Determine the (X, Y) coordinate at the center of the cell enclosing the given text.  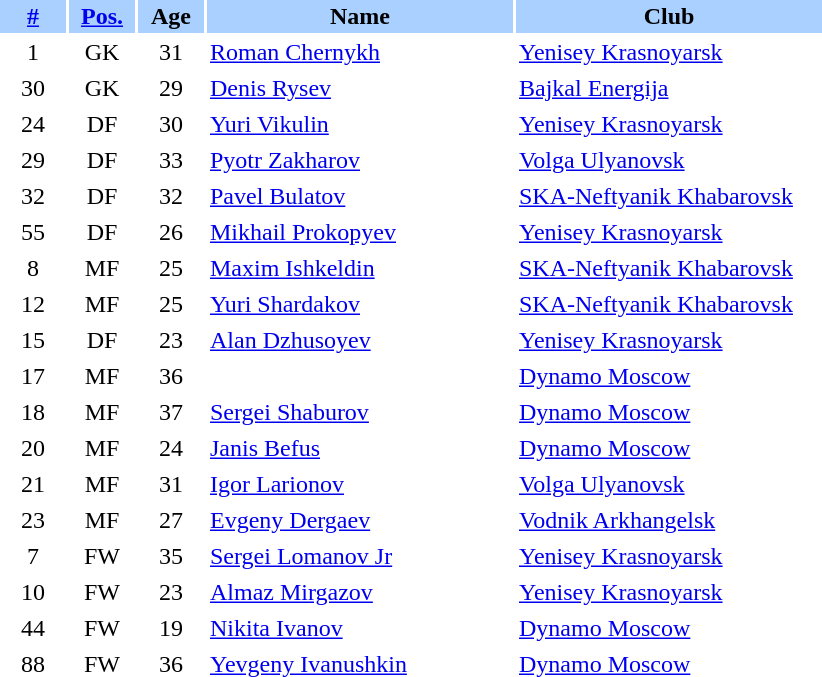
1 (33, 52)
Alan Dzhusoyev (360, 340)
Mikhail Prokopyev (360, 232)
55 (33, 232)
Janis Befus (360, 448)
Bajkal Energija (669, 88)
7 (33, 556)
Pos. (102, 16)
# (33, 16)
33 (171, 160)
Evgeny Dergaev (360, 520)
Maxim Ishkeldin (360, 268)
Igor Larionov (360, 484)
35 (171, 556)
27 (171, 520)
Name (360, 16)
Vodnik Arkhangelsk (669, 520)
37 (171, 412)
Yuri Shardakov (360, 304)
44 (33, 628)
Sergei Shaburov (360, 412)
36 (171, 376)
26 (171, 232)
Sergei Lomanov Jr (360, 556)
17 (33, 376)
10 (33, 592)
Nikita Ivanov (360, 628)
21 (33, 484)
Pavel Bulatov (360, 196)
8 (33, 268)
20 (33, 448)
Pyotr Zakharov (360, 160)
15 (33, 340)
Age (171, 16)
Roman Chernykh (360, 52)
18 (33, 412)
Denis Rysev (360, 88)
19 (171, 628)
Almaz Mirgazov (360, 592)
Yuri Vikulin (360, 124)
Club (669, 16)
12 (33, 304)
